Return the [X, Y] coordinate for the center point of the cell that contains the specified text.  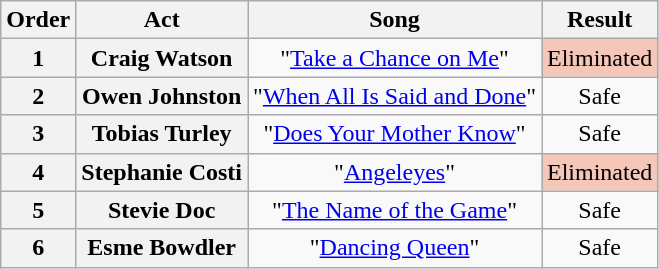
Result [600, 20]
4 [38, 172]
Stevie Doc [162, 210]
Craig Watson [162, 58]
Song [395, 20]
3 [38, 134]
Act [162, 20]
"Take a Chance on Me" [395, 58]
"The Name of the Game" [395, 210]
Stephanie Costi [162, 172]
"Dancing Queen" [395, 248]
Owen Johnston [162, 96]
"Does Your Mother Know" [395, 134]
1 [38, 58]
Order [38, 20]
2 [38, 96]
5 [38, 210]
Tobias Turley [162, 134]
"Angeleyes" [395, 172]
6 [38, 248]
Esme Bowdler [162, 248]
"When All Is Said and Done" [395, 96]
